Locate the cell with the specified text and output its (x, y) center coordinate. 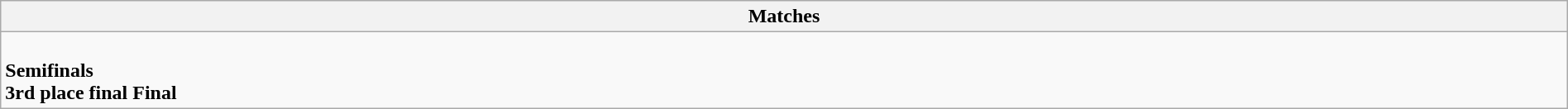
Matches (784, 17)
Semifinals 3rd place final Final (784, 70)
